For the text-containing cell, return its midpoint in [X, Y] coordinate format. 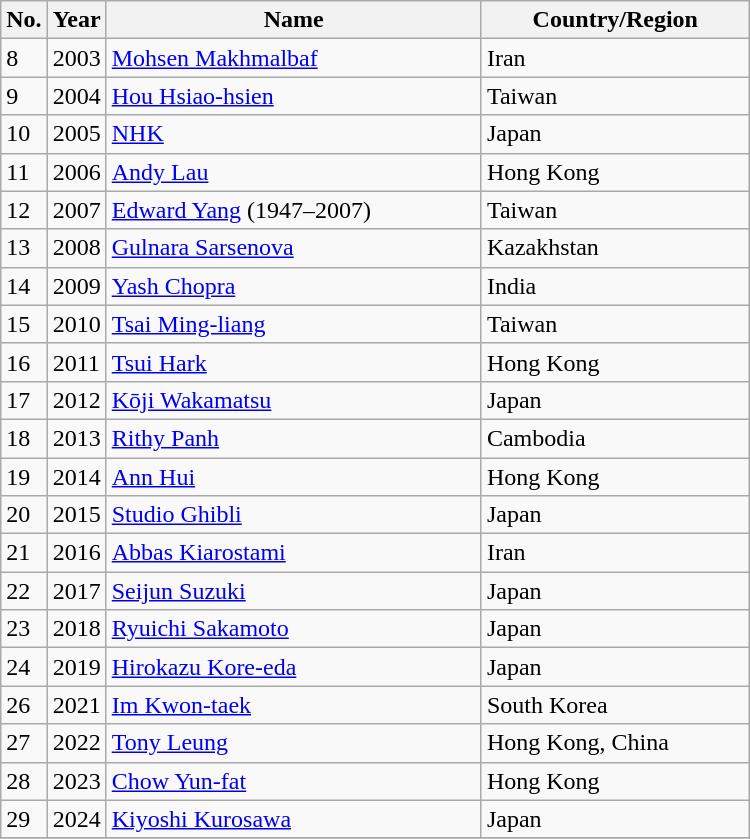
Tsui Hark [294, 362]
22 [24, 591]
29 [24, 819]
12 [24, 210]
South Korea [615, 705]
15 [24, 324]
2004 [76, 96]
28 [24, 781]
Name [294, 20]
Ryuichi Sakamoto [294, 629]
Country/Region [615, 20]
13 [24, 248]
Kazakhstan [615, 248]
14 [24, 286]
Seijun Suzuki [294, 591]
No. [24, 20]
18 [24, 438]
2007 [76, 210]
11 [24, 172]
2019 [76, 667]
Hou Hsiao-hsien [294, 96]
Chow Yun-fat [294, 781]
Abbas Kiarostami [294, 553]
2006 [76, 172]
Kōji Wakamatsu [294, 400]
Edward Yang (1947–2007) [294, 210]
2023 [76, 781]
2022 [76, 743]
2024 [76, 819]
2014 [76, 477]
2017 [76, 591]
Tony Leung [294, 743]
24 [24, 667]
Rithy Panh [294, 438]
9 [24, 96]
Kiyoshi Kurosawa [294, 819]
Andy Lau [294, 172]
23 [24, 629]
19 [24, 477]
8 [24, 58]
2018 [76, 629]
2015 [76, 515]
20 [24, 515]
10 [24, 134]
NHK [294, 134]
2008 [76, 248]
2016 [76, 553]
Im Kwon-taek [294, 705]
2013 [76, 438]
Cambodia [615, 438]
Gulnara Sarsenova [294, 248]
Ann Hui [294, 477]
2005 [76, 134]
Mohsen Makhmalbaf [294, 58]
Tsai Ming-liang [294, 324]
Hong Kong, China [615, 743]
2021 [76, 705]
2012 [76, 400]
26 [24, 705]
21 [24, 553]
16 [24, 362]
2003 [76, 58]
Hirokazu Kore-eda [294, 667]
2009 [76, 286]
Studio Ghibli [294, 515]
2010 [76, 324]
Yash Chopra [294, 286]
27 [24, 743]
17 [24, 400]
2011 [76, 362]
India [615, 286]
Year [76, 20]
